Return the (X, Y) coordinate for the center point of the cell that contains the specified text.  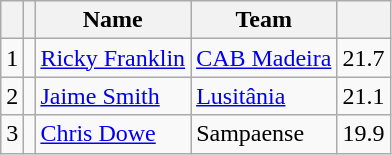
Lusitânia (264, 96)
21.7 (364, 58)
Name (113, 20)
21.1 (364, 96)
Chris Dowe (113, 134)
2 (12, 96)
Sampaense (264, 134)
CAB Madeira (264, 58)
Team (264, 20)
Ricky Franklin (113, 58)
19.9 (364, 134)
Jaime Smith (113, 96)
3 (12, 134)
1 (12, 58)
